Determine the (x, y) coordinate at the center of the cell enclosing the given text.  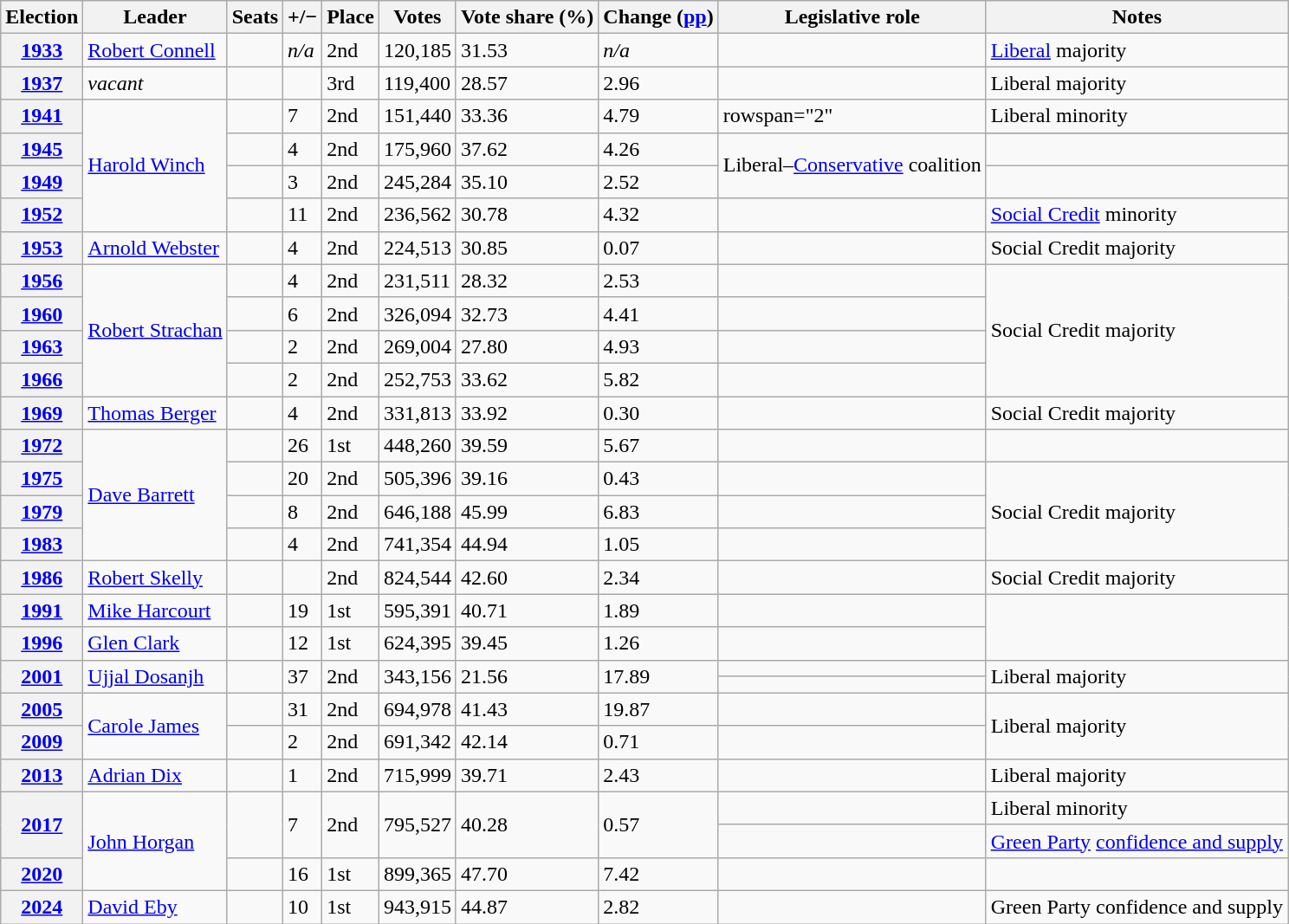
Liberal–Conservative coalition (852, 165)
120,185 (418, 50)
Thomas Berger (155, 413)
2.96 (658, 83)
42.14 (527, 742)
37 (303, 676)
41.43 (527, 709)
694,978 (418, 709)
3 (303, 182)
1963 (42, 346)
2020 (42, 874)
343,156 (418, 676)
6 (303, 313)
899,365 (418, 874)
35.10 (527, 182)
Leader (155, 17)
824,544 (418, 578)
7.42 (658, 874)
37.62 (527, 149)
1.05 (658, 545)
45.99 (527, 512)
33.36 (527, 116)
Robert Connell (155, 50)
17.89 (658, 676)
2013 (42, 775)
Social Credit minority (1137, 215)
Robert Skelly (155, 578)
5.67 (658, 446)
252,753 (418, 379)
4.26 (658, 149)
1953 (42, 248)
31 (303, 709)
Robert Strachan (155, 330)
4.41 (658, 313)
1960 (42, 313)
1979 (42, 512)
28.32 (527, 281)
326,094 (418, 313)
32.73 (527, 313)
Notes (1137, 17)
27.80 (527, 346)
0.71 (658, 742)
1956 (42, 281)
1972 (42, 446)
595,391 (418, 611)
28.57 (527, 83)
505,396 (418, 479)
224,513 (418, 248)
2017 (42, 824)
624,395 (418, 643)
12 (303, 643)
44.87 (527, 907)
2005 (42, 709)
4.79 (658, 116)
vacant (155, 83)
1952 (42, 215)
1 (303, 775)
175,960 (418, 149)
1966 (42, 379)
16 (303, 874)
646,188 (418, 512)
0.30 (658, 413)
1941 (42, 116)
44.94 (527, 545)
795,527 (418, 824)
1983 (42, 545)
269,004 (418, 346)
1996 (42, 643)
1975 (42, 479)
Glen Clark (155, 643)
0.07 (658, 248)
11 (303, 215)
943,915 (418, 907)
31.53 (527, 50)
8 (303, 512)
19.87 (658, 709)
691,342 (418, 742)
2.43 (658, 775)
245,284 (418, 182)
236,562 (418, 215)
1991 (42, 611)
30.85 (527, 248)
John Horgan (155, 841)
Legislative role (852, 17)
231,511 (418, 281)
40.71 (527, 611)
19 (303, 611)
1937 (42, 83)
42.60 (527, 578)
4.93 (658, 346)
Adrian Dix (155, 775)
4.32 (658, 215)
33.62 (527, 379)
Place (351, 17)
448,260 (418, 446)
Ujjal Dosanjh (155, 676)
0.43 (658, 479)
39.59 (527, 446)
2.82 (658, 907)
+/− (303, 17)
3rd (351, 83)
1.89 (658, 611)
Change (pp) (658, 17)
1945 (42, 149)
33.92 (527, 413)
Carole James (155, 726)
10 (303, 907)
Seats (255, 17)
1949 (42, 182)
151,440 (418, 116)
2.34 (658, 578)
Arnold Webster (155, 248)
2.52 (658, 182)
21.56 (527, 676)
47.70 (527, 874)
2024 (42, 907)
26 (303, 446)
Election (42, 17)
David Eby (155, 907)
Vote share (%) (527, 17)
40.28 (527, 824)
20 (303, 479)
715,999 (418, 775)
2001 (42, 676)
331,813 (418, 413)
Dave Barrett (155, 495)
119,400 (418, 83)
39.71 (527, 775)
rowspan="2" (852, 116)
6.83 (658, 512)
5.82 (658, 379)
Harold Winch (155, 165)
1.26 (658, 643)
1969 (42, 413)
39.16 (527, 479)
1986 (42, 578)
1933 (42, 50)
Mike Harcourt (155, 611)
0.57 (658, 824)
741,354 (418, 545)
Votes (418, 17)
2009 (42, 742)
39.45 (527, 643)
2.53 (658, 281)
30.78 (527, 215)
